Search for the cell housing the specified text and yield its (x, y) center coordinate. 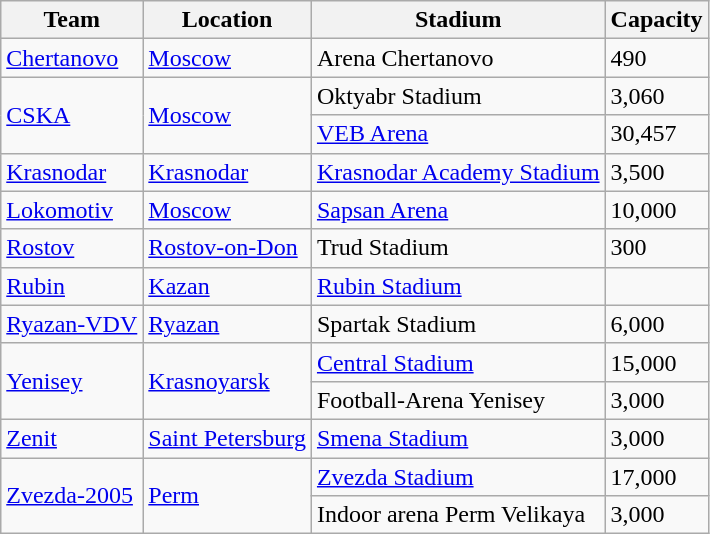
15,000 (656, 362)
300 (656, 248)
Trud Stadium (458, 248)
Rostov (72, 248)
Spartak Stadium (458, 324)
CSKA (72, 115)
Yenisey (72, 381)
Krasnoyarsk (228, 381)
Rubin Stadium (458, 286)
Sapsan Arena (458, 210)
Saint Petersburg (228, 438)
Stadium (458, 20)
17,000 (656, 477)
30,457 (656, 134)
6,000 (656, 324)
Zenit (72, 438)
Krasnodar Academy Stadium (458, 172)
3,060 (656, 96)
Perm (228, 496)
VEB Arena (458, 134)
10,000 (656, 210)
Arena Chertanovo (458, 58)
Rubin (72, 286)
Ryazan-VDV (72, 324)
490 (656, 58)
Oktyabr Stadium (458, 96)
Kazan (228, 286)
3,500 (656, 172)
Location (228, 20)
Chertanovo (72, 58)
Ryazan (228, 324)
Zvezda Stadium (458, 477)
Zvezda-2005 (72, 496)
Lokomotiv (72, 210)
Central Stadium (458, 362)
Capacity (656, 20)
Rostov-on-Don (228, 248)
Team (72, 20)
Football-Arena Yenisey (458, 400)
Smena Stadium (458, 438)
Indoor arena Perm Velikaya (458, 515)
